For the text-containing cell, return its midpoint in (X, Y) coordinate format. 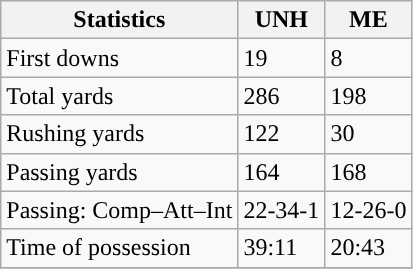
198 (368, 96)
12-26-0 (368, 210)
First downs (120, 58)
Passing yards (120, 172)
Statistics (120, 20)
22-34-1 (282, 210)
UNH (282, 20)
286 (282, 96)
Total yards (120, 96)
168 (368, 172)
ME (368, 20)
8 (368, 58)
39:11 (282, 248)
19 (282, 58)
122 (282, 134)
30 (368, 134)
Time of possession (120, 248)
Rushing yards (120, 134)
20:43 (368, 248)
Passing: Comp–Att–Int (120, 210)
164 (282, 172)
